Provide the [X, Y] coordinate of the cell's center where the given text is located.  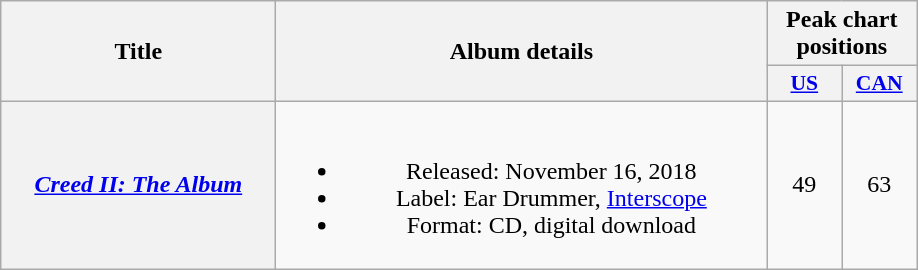
CAN [880, 84]
63 [880, 184]
Released: November 16, 2018Label: Ear Drummer, InterscopeFormat: CD, digital download [522, 184]
Peak chart positions [842, 34]
US [804, 84]
Creed II: The Album [138, 184]
49 [804, 184]
Title [138, 52]
Album details [522, 52]
